Provide the [x, y] coordinate of the cell's center where the given text is located.  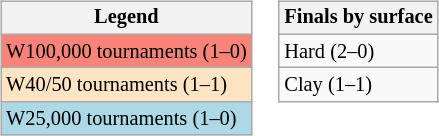
Finals by surface [358, 18]
W100,000 tournaments (1–0) [126, 51]
Legend [126, 18]
Clay (1–1) [358, 85]
Hard (2–0) [358, 51]
W25,000 tournaments (1–0) [126, 119]
W40/50 tournaments (1–1) [126, 85]
